Find where the given text appears and provide that cell's center as [x, y] coordinate. 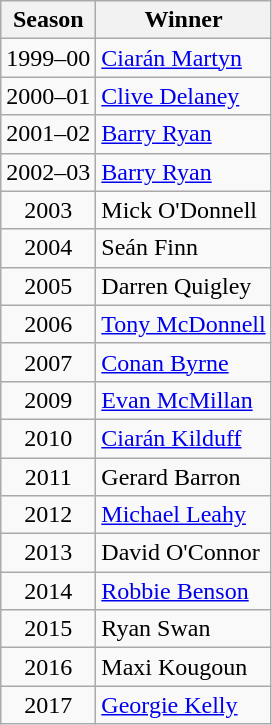
2012 [48, 515]
2006 [48, 324]
2013 [48, 553]
2002–03 [48, 172]
Conan Byrne [184, 362]
2014 [48, 591]
Ciarán Kilduff [184, 438]
Maxi Kougoun [184, 667]
2017 [48, 705]
2011 [48, 477]
2005 [48, 286]
David O'Connor [184, 553]
Ryan Swan [184, 629]
Gerard Barron [184, 477]
2004 [48, 248]
2015 [48, 629]
1999–00 [48, 58]
2001–02 [48, 134]
2010 [48, 438]
2007 [48, 362]
Michael Leahy [184, 515]
2009 [48, 400]
Ciarán Martyn [184, 58]
Georgie Kelly [184, 705]
Clive Delaney [184, 96]
Robbie Benson [184, 591]
2003 [48, 210]
2016 [48, 667]
Mick O'Donnell [184, 210]
Season [48, 20]
Winner [184, 20]
2000–01 [48, 96]
Seán Finn [184, 248]
Tony McDonnell [184, 324]
Darren Quigley [184, 286]
Evan McMillan [184, 400]
